Extract the [x, y] coordinate from the center of the cell holding the provided text.  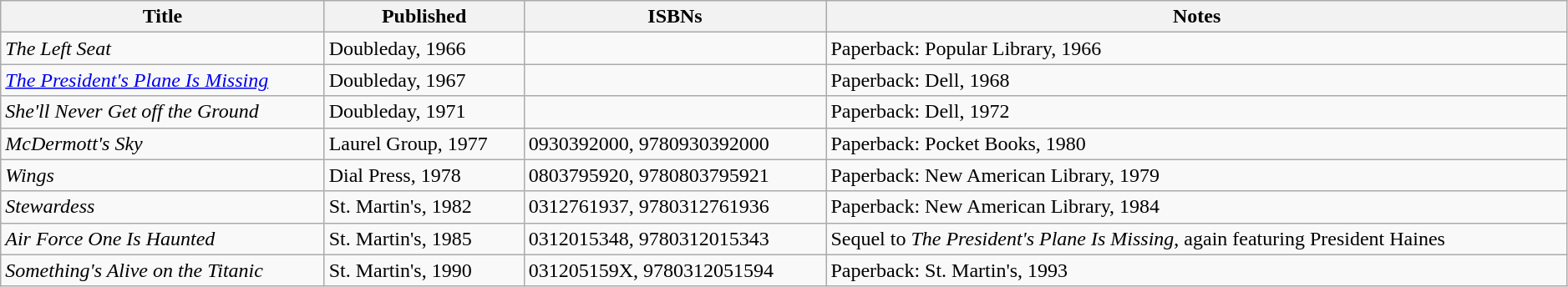
0930392000, 9780930392000 [675, 143]
Paperback: Pocket Books, 1980 [1196, 143]
Something's Alive on the Titanic [162, 270]
The Left Seat [162, 48]
Air Force One Is Haunted [162, 239]
0312761937, 9780312761936 [675, 207]
Paperback: Dell, 1968 [1196, 80]
Laurel Group, 1977 [424, 143]
Paperback: New American Library, 1979 [1196, 175]
Doubleday, 1967 [424, 80]
She'll Never Get off the Ground [162, 112]
Doubleday, 1971 [424, 112]
Sequel to The President's Plane Is Missing, again featuring President Haines [1196, 239]
Wings [162, 175]
The President's Plane Is Missing [162, 80]
Paperback: New American Library, 1984 [1196, 207]
Paperback: St. Martin's, 1993 [1196, 270]
St. Martin's, 1990 [424, 270]
Notes [1196, 17]
St. Martin's, 1982 [424, 207]
Stewardess [162, 207]
Published [424, 17]
ISBNs [675, 17]
Doubleday, 1966 [424, 48]
Title [162, 17]
St. Martin's, 1985 [424, 239]
031205159X, 9780312051594 [675, 270]
Dial Press, 1978 [424, 175]
McDermott's Sky [162, 143]
0803795920, 9780803795921 [675, 175]
0312015348, 9780312015343 [675, 239]
Paperback: Dell, 1972 [1196, 112]
Paperback: Popular Library, 1966 [1196, 48]
